Identify which cell holds the provided text, then report its (X, Y) central coordinate. 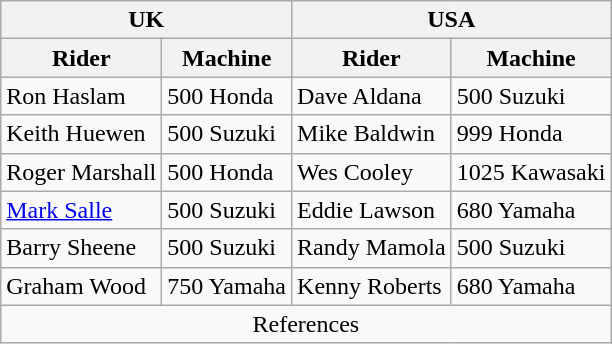
999 Honda (531, 134)
Eddie Lawson (372, 210)
Ron Haslam (82, 96)
Randy Mamola (372, 248)
Keith Huewen (82, 134)
References (306, 324)
USA (452, 20)
Mark Salle (82, 210)
UK (146, 20)
Graham Wood (82, 286)
750 Yamaha (227, 286)
Dave Aldana (372, 96)
Wes Cooley (372, 172)
Mike Baldwin (372, 134)
1025 Kawasaki (531, 172)
Kenny Roberts (372, 286)
Roger Marshall (82, 172)
Barry Sheene (82, 248)
